Provide the (x, y) coordinate of the cell's center where the given text is located.  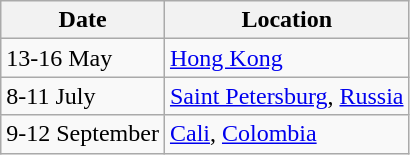
8-11 July (83, 96)
Hong Kong (286, 58)
13-16 May (83, 58)
9-12 September (83, 134)
Cali, Colombia (286, 134)
Date (83, 20)
Saint Petersburg, Russia (286, 96)
Location (286, 20)
